Pinpoint the cell where the given text exists, returning its [x, y] midpoint coordinate. 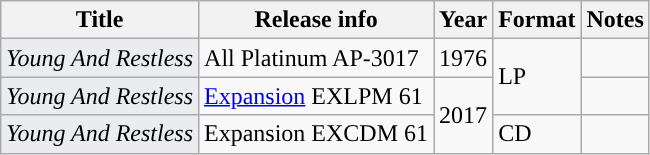
Release info [316, 20]
Title [100, 20]
Notes [615, 20]
1976 [464, 58]
LP [537, 77]
Format [537, 20]
CD [537, 134]
Expansion EXCDM 61 [316, 134]
Year [464, 20]
All Platinum AP-3017 [316, 58]
Expansion EXLPM 61 [316, 96]
2017 [464, 115]
